Provide the (X, Y) coordinate of the cell's center where the given text is located.  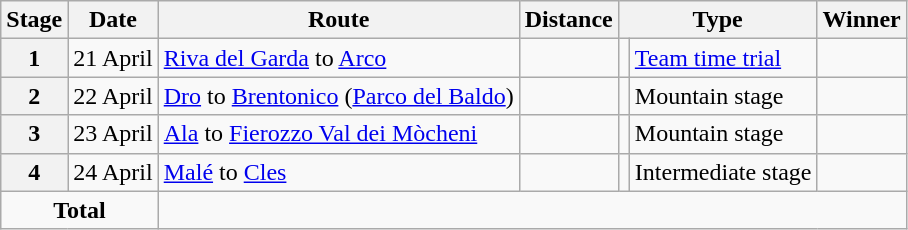
1 (34, 58)
Date (113, 20)
23 April (113, 134)
Dro to Brentonico (Parco del Baldo) (338, 96)
Type (718, 20)
4 (34, 172)
2 (34, 96)
21 April (113, 58)
24 April (113, 172)
Route (338, 20)
Team time trial (723, 58)
Distance (568, 20)
Total (80, 210)
22 April (113, 96)
Winner (862, 20)
Malé to Cles (338, 172)
Intermediate stage (723, 172)
Riva del Garda to Arco (338, 58)
Ala to Fierozzo Val dei Mòcheni (338, 134)
3 (34, 134)
Stage (34, 20)
